Provide the [X, Y] coordinate of the cell's center where the given text is located.  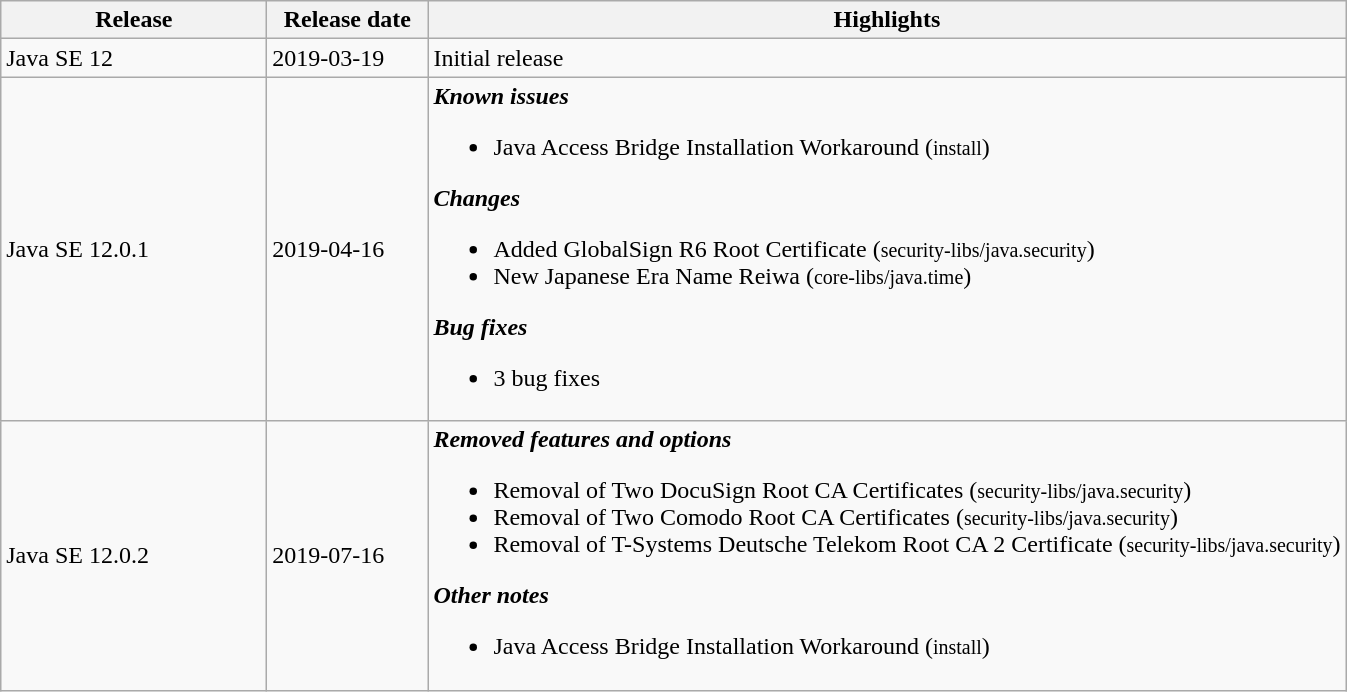
2019-04-16 [348, 249]
2019-07-16 [348, 556]
Release date [348, 20]
Java SE 12.0.2 [134, 556]
Java SE 12 [134, 58]
Release [134, 20]
Java SE 12.0.1 [134, 249]
2019-03-19 [348, 58]
Highlights [887, 20]
Initial release [887, 58]
